Extract the [X, Y] coordinate from the center of the cell holding the provided text.  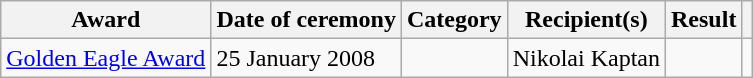
Date of ceremony [306, 20]
Recipient(s) [586, 20]
Nikolai Kaptan [586, 58]
Category [454, 20]
Result [704, 20]
25 January 2008 [306, 58]
Golden Eagle Award [106, 58]
Award [106, 20]
